Determine the (X, Y) coordinate at the center of the cell enclosing the given text.  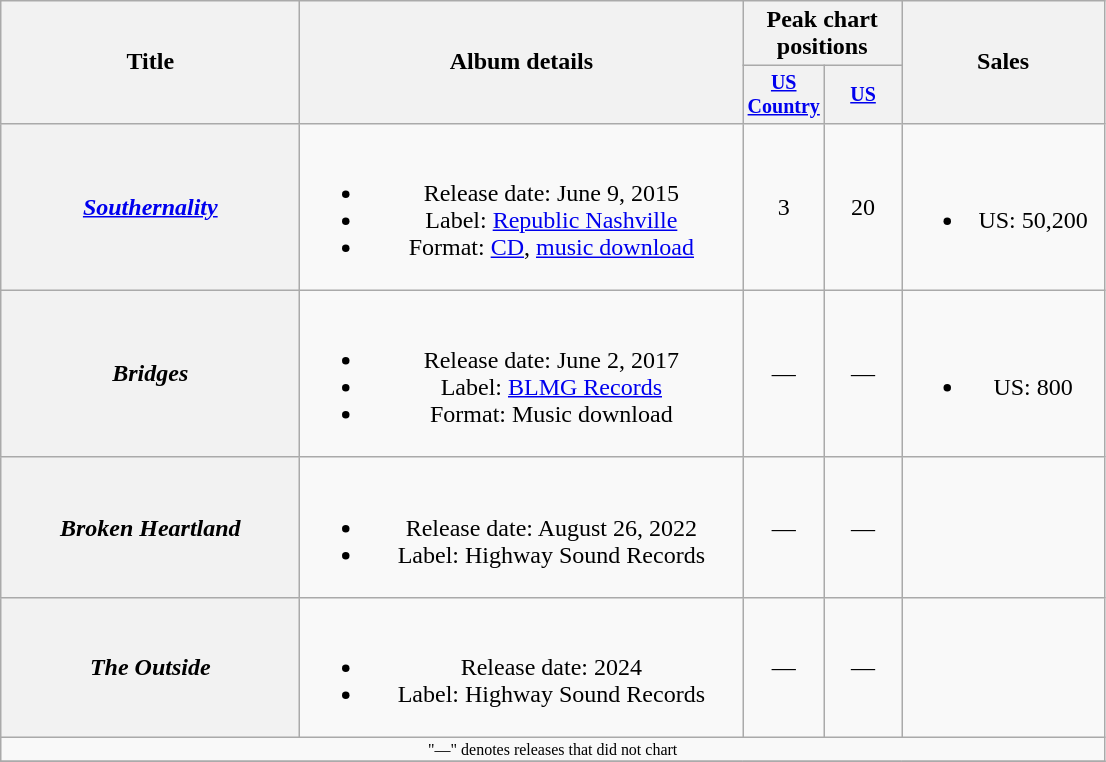
US: 50,200 (1004, 206)
Release date: 2024Label: Highway Sound Records (522, 667)
3 (784, 206)
Sales (1004, 62)
Release date: June 2, 2017Label: BLMG RecordsFormat: Music download (522, 374)
Bridges (150, 374)
20 (864, 206)
US: 800 (1004, 374)
US (864, 94)
US Country (784, 94)
Title (150, 62)
Release date: August 26, 2022Label: Highway Sound Records (522, 527)
Release date: June 9, 2015Label: Republic NashvilleFormat: CD, music download (522, 206)
The Outside (150, 667)
Peak chartpositions (822, 34)
Broken Heartland (150, 527)
Album details (522, 62)
Southernality (150, 206)
"—" denotes releases that did not chart (553, 750)
